From the cell containing the given text, extract its center point as (X, Y) coordinate. 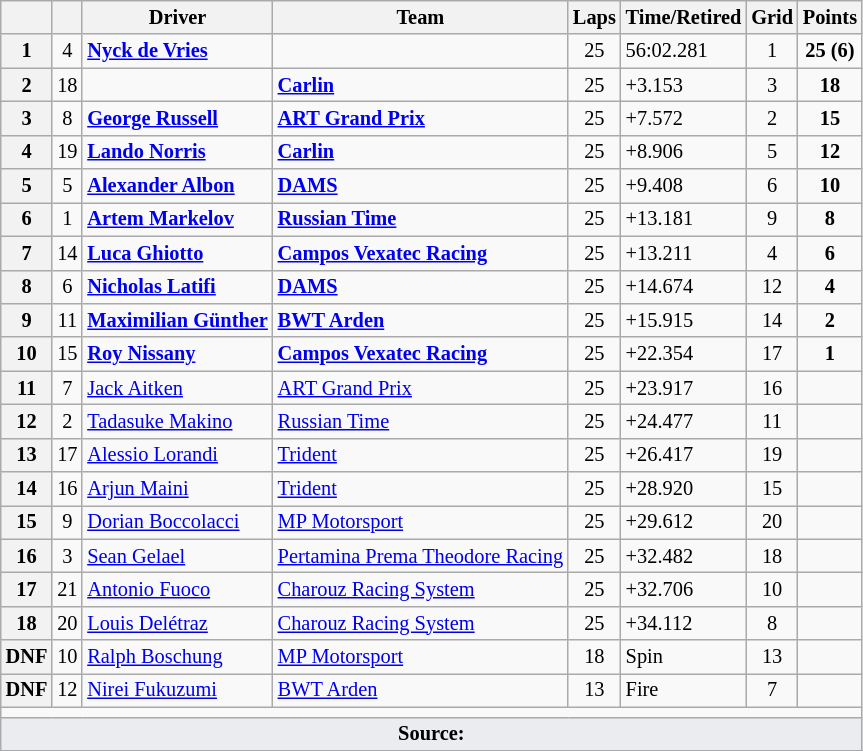
Fire (684, 690)
+9.408 (684, 186)
Dorian Boccolacci (177, 522)
Artem Markelov (177, 219)
Tadasuke Makino (177, 421)
+32.706 (684, 589)
56:02.281 (684, 51)
+7.572 (684, 118)
+24.477 (684, 421)
+3.153 (684, 85)
+23.917 (684, 388)
Alessio Lorandi (177, 455)
Alexander Albon (177, 186)
Sean Gelael (177, 556)
Spin (684, 657)
+26.417 (684, 455)
+13.181 (684, 219)
Nicholas Latifi (177, 287)
Arjun Maini (177, 489)
Roy Nissany (177, 354)
+28.920 (684, 489)
Driver (177, 17)
Time/Retired (684, 17)
Points (830, 17)
Luca Ghiotto (177, 253)
Team (420, 17)
Lando Norris (177, 152)
Ralph Boschung (177, 657)
+15.915 (684, 320)
+13.211 (684, 253)
Source: (432, 734)
+32.482 (684, 556)
+22.354 (684, 354)
+34.112 (684, 623)
Nirei Fukuzumi (177, 690)
+8.906 (684, 152)
George Russell (177, 118)
Jack Aitken (177, 388)
21 (67, 589)
Pertamina Prema Theodore Racing (420, 556)
Maximilian Günther (177, 320)
Grid (772, 17)
25 (6) (830, 51)
+14.674 (684, 287)
Nyck de Vries (177, 51)
Antonio Fuoco (177, 589)
Laps (594, 17)
+29.612 (684, 522)
Louis Delétraz (177, 623)
